Scan for the cell matching the given text and deliver its (X, Y) coordinate at center. 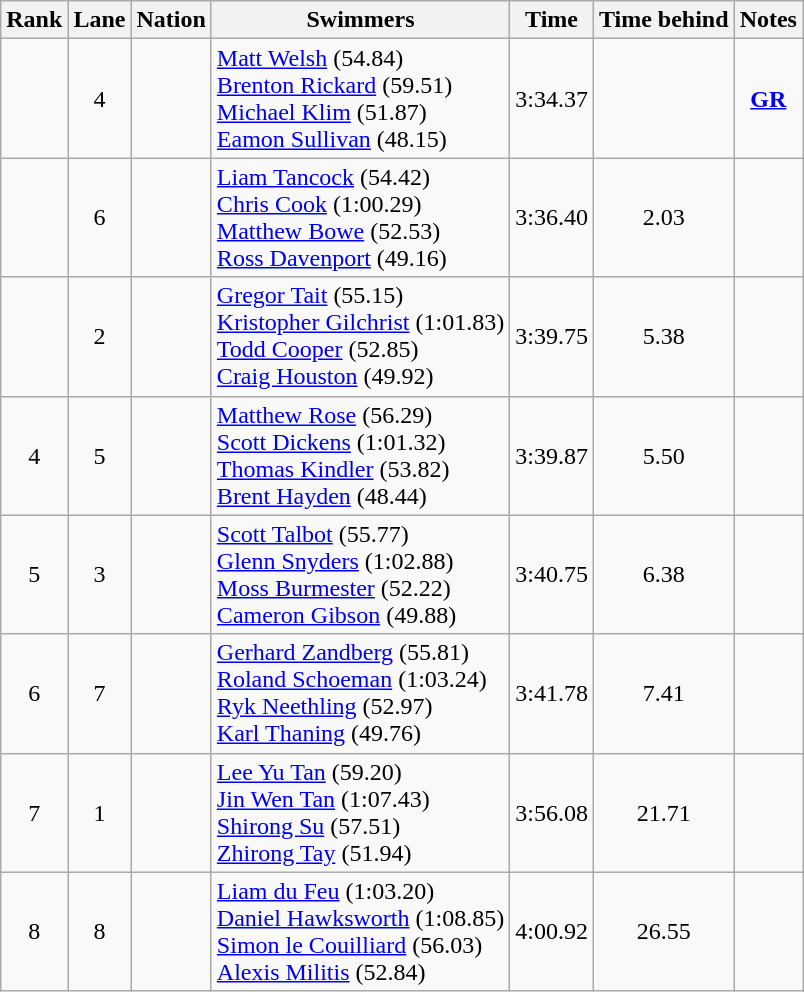
GR (768, 98)
Lane (100, 20)
3:56.08 (552, 812)
5.50 (664, 456)
3:36.40 (552, 218)
5.38 (664, 336)
6.38 (664, 574)
2 (100, 336)
7.41 (664, 694)
3 (100, 574)
3:39.75 (552, 336)
Scott Talbot (55.77)Glenn Snyders (1:02.88)Moss Burmester (52.22)Cameron Gibson (49.88) (360, 574)
Liam du Feu (1:03.20)Daniel Hawksworth (1:08.85)Simon le Couilliard (56.03)Alexis Militis (52.84) (360, 932)
Liam Tancock (54.42)Chris Cook (1:00.29)Matthew Bowe (52.53)Ross Davenport (49.16) (360, 218)
Gregor Tait (55.15)Kristopher Gilchrist (1:01.83)Todd Cooper (52.85)Craig Houston (49.92) (360, 336)
3:40.75 (552, 574)
26.55 (664, 932)
Matthew Rose (56.29)Scott Dickens (1:01.32)Thomas Kindler (53.82)Brent Hayden (48.44) (360, 456)
Rank (34, 20)
2.03 (664, 218)
Lee Yu Tan (59.20)Jin Wen Tan (1:07.43)Shirong Su (57.51)Zhirong Tay (51.94) (360, 812)
Swimmers (360, 20)
Gerhard Zandberg (55.81)Roland Schoeman (1:03.24)Ryk Neethling (52.97)Karl Thaning (49.76) (360, 694)
3:34.37 (552, 98)
4:00.92 (552, 932)
Matt Welsh (54.84)Brenton Rickard (59.51)Michael Klim (51.87)Eamon Sullivan (48.15) (360, 98)
Notes (768, 20)
1 (100, 812)
Nation (171, 20)
21.71 (664, 812)
Time (552, 20)
3:39.87 (552, 456)
Time behind (664, 20)
3:41.78 (552, 694)
